Scan for the cell matching the given text and deliver its (X, Y) coordinate at center. 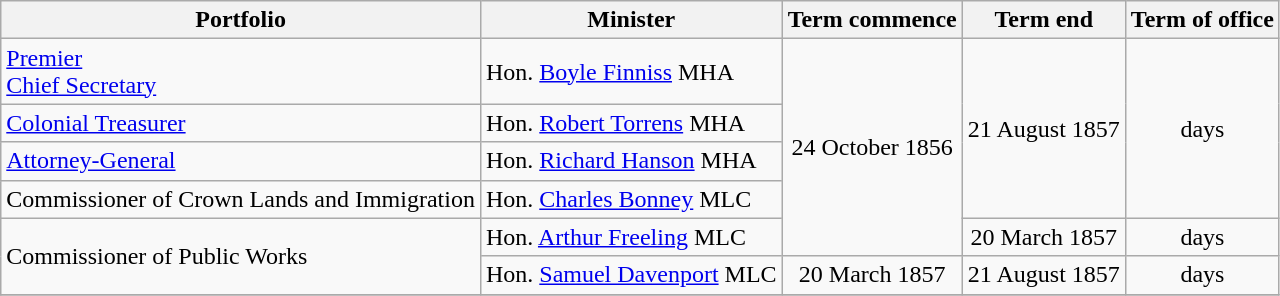
Minister (631, 20)
Commissioner of Public Works (241, 256)
Hon. Charles Bonney MLC (631, 199)
Term commence (872, 20)
Term of office (1202, 20)
24 October 1856 (872, 148)
Hon. Richard Hanson MHA (631, 161)
Hon. Arthur Freeling MLC (631, 237)
Attorney-General (241, 161)
Portfolio (241, 20)
Hon. Boyle Finniss MHA (631, 72)
Hon. Samuel Davenport MLC (631, 275)
Commissioner of Crown Lands and Immigration (241, 199)
Colonial Treasurer (241, 123)
PremierChief Secretary (241, 72)
Term end (1044, 20)
Hon. Robert Torrens MHA (631, 123)
